Extract the (X, Y) coordinate from the center of the cell holding the provided text.  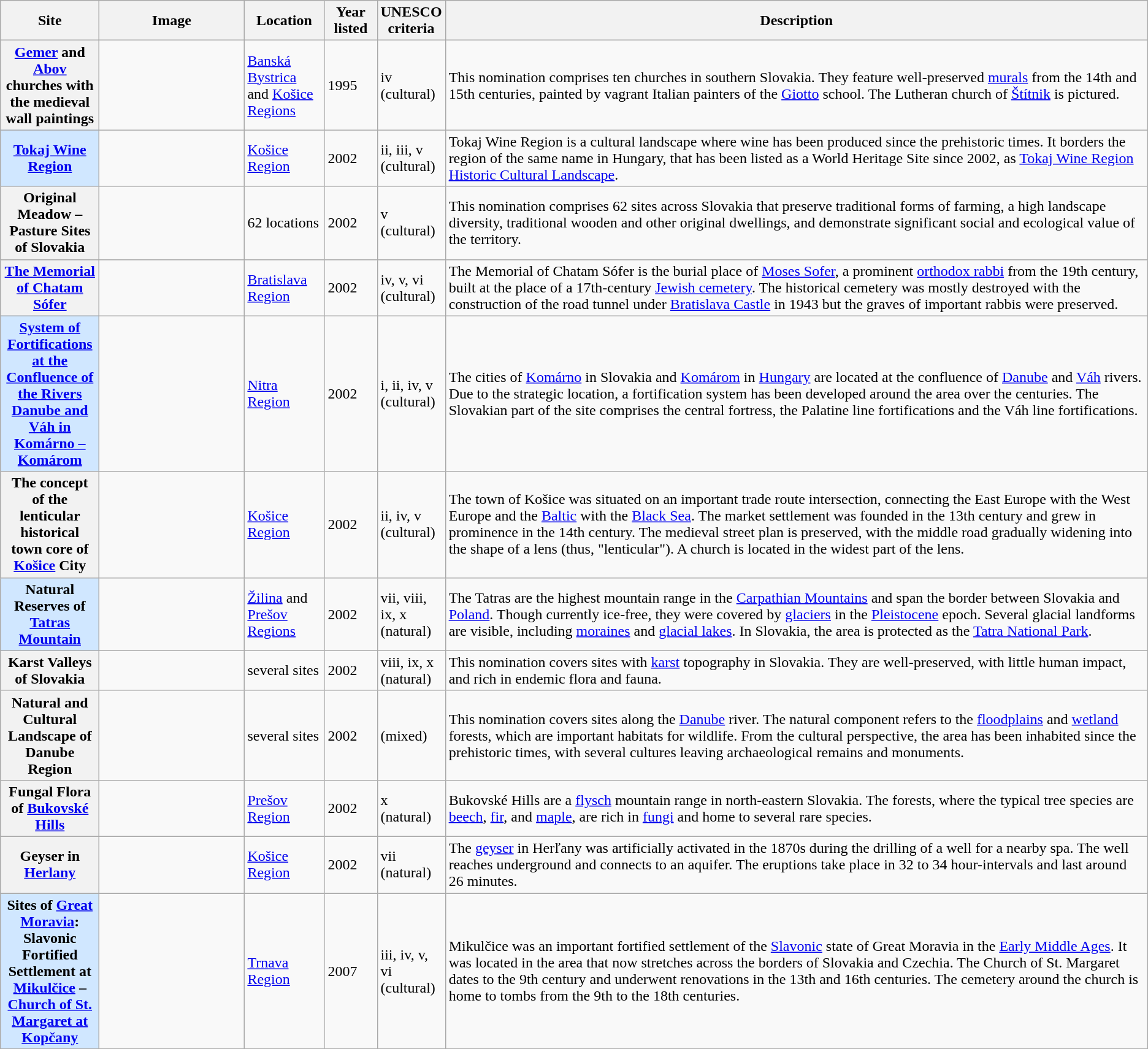
Description (796, 21)
v (cultural) (411, 223)
Sites of Great Moravia: Slavonic Fortified Settlement at Mikulčice – Church of St. Margaret at Kopčany (50, 971)
Natural and Cultural Landscape of Danube Region (50, 735)
vii (natural) (411, 864)
Bratislava Region (285, 288)
Prešov Region (285, 808)
viii, ix, x (natural) (411, 671)
1995 (351, 85)
2007 (351, 971)
iv, v, vi (cultural) (411, 288)
vii, viii, ix, x (natural) (411, 614)
Nitra Region (285, 394)
System of Fortifications at the Confluence of the Rivers Danube and Váh in Komárno – Komárom (50, 394)
Image (172, 21)
Žilina and Prešov Regions (285, 614)
Karst Valleys of Slovakia (50, 671)
iii, iv, v, vi (cultural) (411, 971)
x (natural) (411, 808)
The concept of the lenticular historical town core of Košice City (50, 525)
Trnava Region (285, 971)
Natural Reserves of Tatras Mountain (50, 614)
Geyser in Herlany (50, 864)
UNESCO criteria (411, 21)
Site (50, 21)
Banská Bystrica and Košice Regions (285, 85)
ii, iii, v (cultural) (411, 158)
Gemer and Abov churches with the medieval wall paintings (50, 85)
Year listed (351, 21)
The Memorial of Chatam Sófer (50, 288)
(mixed) (411, 735)
Location (285, 21)
Fungal Flora of Bukovské Hills (50, 808)
ii, iv, v (cultural) (411, 525)
i, ii, iv, v (cultural) (411, 394)
Original Meadow – Pasture Sites of Slovakia (50, 223)
iv (cultural) (411, 85)
Tokaj Wine Region (50, 158)
62 locations (285, 223)
